Return (x, y) of the center of cell containing provided text 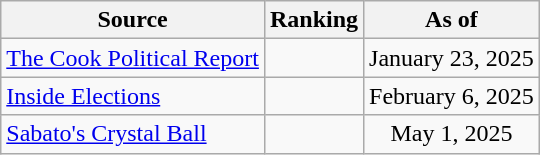
Sabato's Crystal Ball (133, 134)
January 23, 2025 (452, 58)
May 1, 2025 (452, 134)
Source (133, 20)
The Cook Political Report (133, 58)
Ranking (314, 20)
February 6, 2025 (452, 96)
Inside Elections (133, 96)
As of (452, 20)
